Return the (x, y) coordinate for the center point of the cell that contains the specified text.  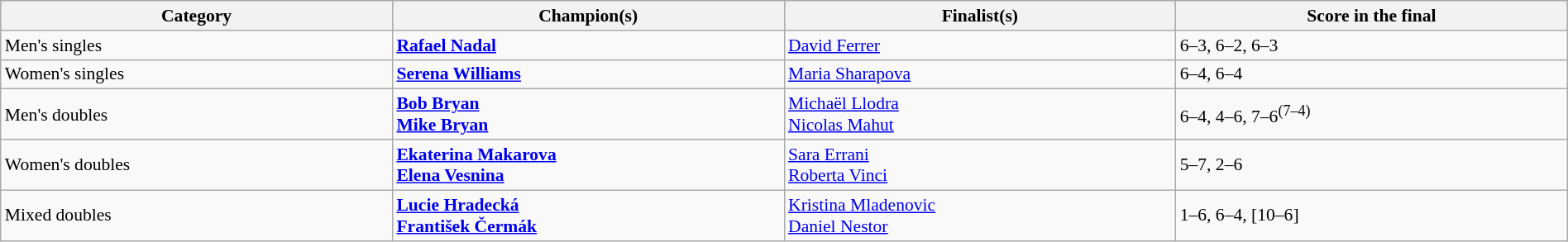
6–3, 6–2, 6–3 (1372, 45)
6–4, 6–4 (1372, 74)
5–7, 2–6 (1372, 165)
6–4, 4–6, 7–6(7–4) (1372, 114)
Women's singles (197, 74)
David Ferrer (980, 45)
Kristina Mladenovic Daniel Nestor (980, 215)
Score in the final (1372, 16)
Maria Sharapova (980, 74)
Men's doubles (197, 114)
Michaël Llodra Nicolas Mahut (980, 114)
Ekaterina Makarova Elena Vesnina (588, 165)
Bob Bryan Mike Bryan (588, 114)
Champion(s) (588, 16)
Category (197, 16)
Sara Errani Roberta Vinci (980, 165)
Lucie Hradecká František Čermák (588, 215)
Rafael Nadal (588, 45)
Men's singles (197, 45)
Finalist(s) (980, 16)
1–6, 6–4, [10–6] (1372, 215)
Mixed doubles (197, 215)
Serena Williams (588, 74)
Women's doubles (197, 165)
